For the text-containing cell, return its midpoint in (x, y) coordinate format. 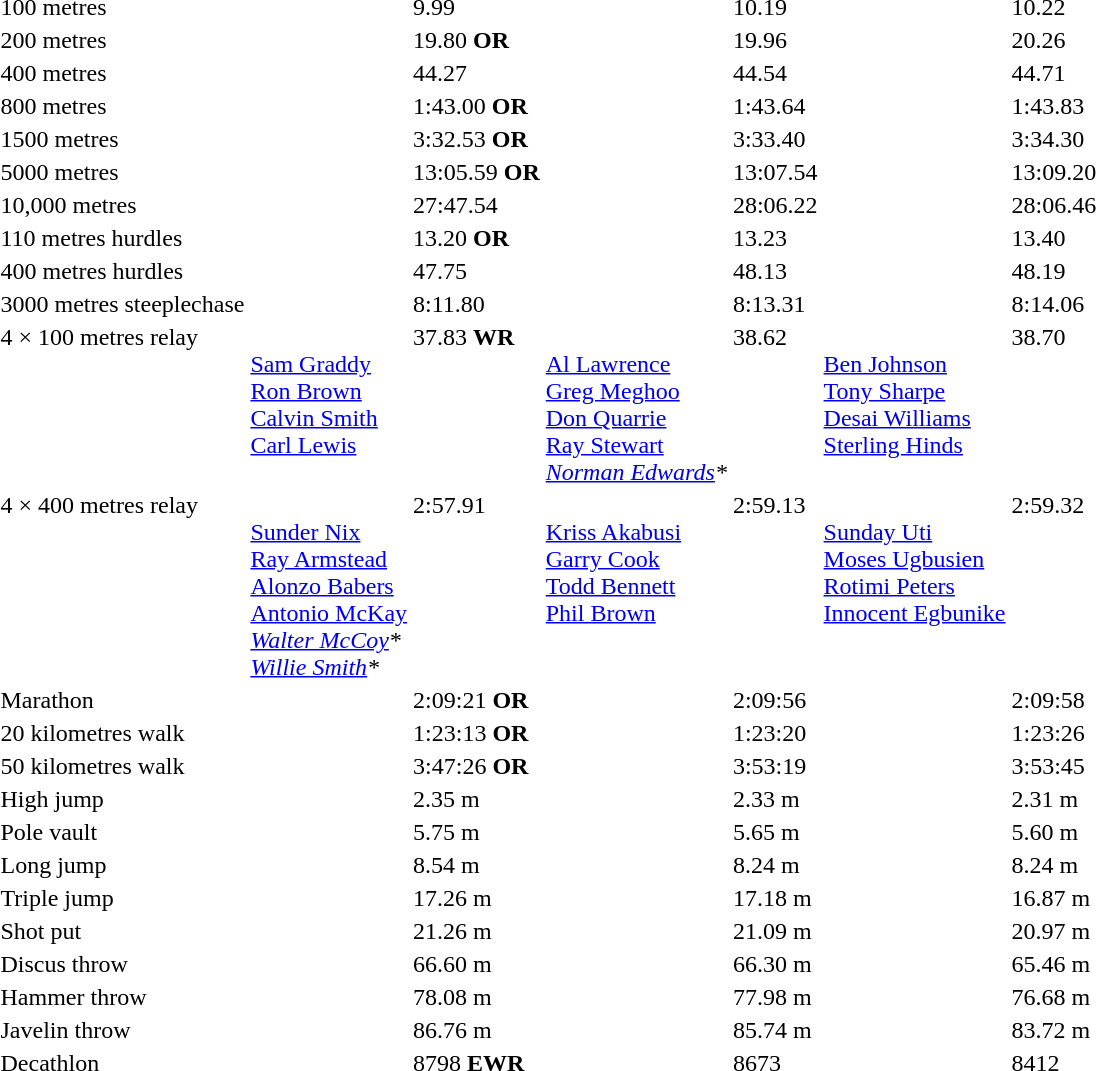
86.76 m (477, 1030)
3:33.40 (775, 139)
2:09:56 (775, 700)
21.26 m (477, 931)
Sam Graddy Ron Brown Calvin Smith Carl Lewis (329, 404)
27:47.54 (477, 205)
44.54 (775, 73)
66.60 m (477, 964)
8:13.31 (775, 304)
8:11.80 (477, 304)
47.75 (477, 271)
28:06.22 (775, 205)
3:32.53 OR (477, 139)
38.62 (775, 404)
Sunday UtiMoses UgbusienRotimi PetersInnocent Egbunike (914, 586)
37.83 WR (477, 404)
13:07.54 (775, 172)
13.20 OR (477, 238)
1:43.00 OR (477, 106)
13:05.59 OR (477, 172)
1:43.64 (775, 106)
44.27 (477, 73)
Kriss AkabusiGarry CookTodd Bennett Phil Brown (636, 586)
1:23:13 OR (477, 733)
77.98 m (775, 997)
8.54 m (477, 865)
8.24 m (775, 865)
17.26 m (477, 898)
5.65 m (775, 832)
66.30 m (775, 964)
5.75 m (477, 832)
13.23 (775, 238)
2:59.13 (775, 586)
1:23:20 (775, 733)
78.08 m (477, 997)
19.80 OR (477, 40)
2.35 m (477, 799)
19.96 (775, 40)
21.09 m (775, 931)
17.18 m (775, 898)
Al LawrenceGreg MeghooDon QuarrieRay StewartNorman Edwards* (636, 404)
3:53:19 (775, 766)
48.13 (775, 271)
Ben JohnsonTony SharpeDesai WilliamsSterling Hinds (914, 404)
Sunder NixRay ArmsteadAlonzo BabersAntonio McKayWalter McCoy*Willie Smith* (329, 586)
2:57.91 (477, 586)
3:47:26 OR (477, 766)
85.74 m (775, 1030)
2.33 m (775, 799)
2:09:21 OR (477, 700)
